From the cell containing the given text, extract its center point as (x, y) coordinate. 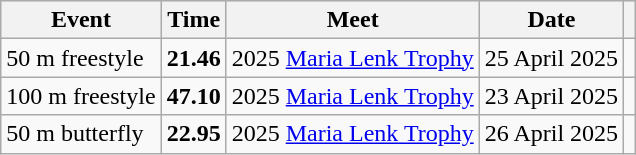
21.46 (194, 58)
25 April 2025 (551, 58)
100 m freestyle (81, 96)
50 m butterfly (81, 134)
Time (194, 20)
26 April 2025 (551, 134)
47.10 (194, 96)
Event (81, 20)
Date (551, 20)
23 April 2025 (551, 96)
Meet (352, 20)
50 m freestyle (81, 58)
22.95 (194, 134)
